From the cell containing the given text, extract its center point as [X, Y] coordinate. 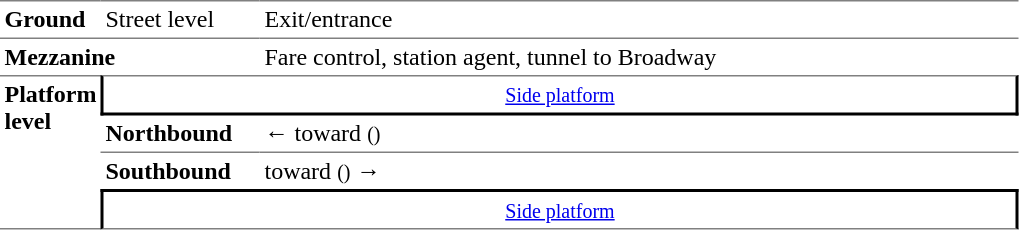
Ground [50, 19]
Northbound [180, 134]
Street level [180, 19]
Fare control, station agent, tunnel to Broadway [640, 57]
Exit/entrance [640, 19]
← toward () [640, 134]
toward () → [640, 171]
Southbound [180, 171]
Mezzanine [130, 57]
Platformlevel [50, 152]
